Identify which cell holds the provided text, then report its (X, Y) central coordinate. 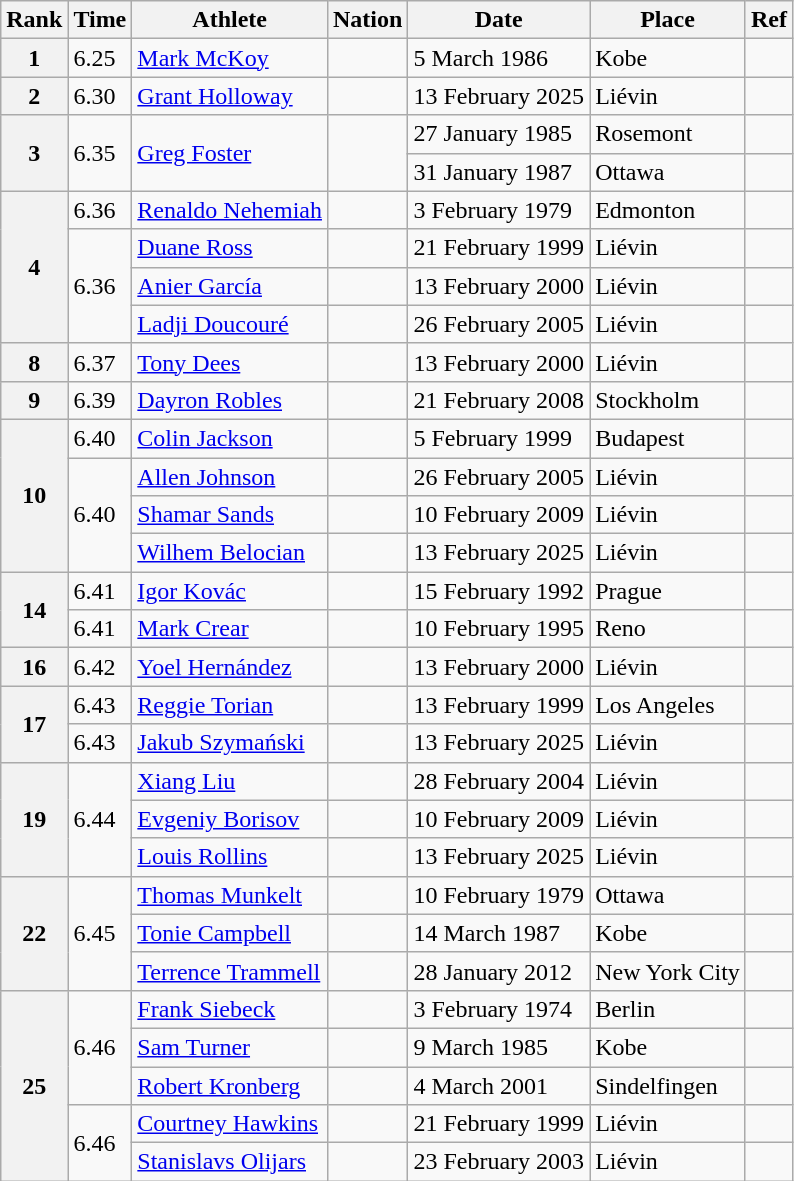
Grant Holloway (230, 96)
Thomas Munkelt (230, 895)
Xiang Liu (230, 781)
Ladji Doucouré (230, 324)
Athlete (230, 20)
Allen Johnson (230, 477)
Stockholm (668, 400)
17 (34, 724)
Time (100, 20)
Terrence Trammell (230, 971)
Courtney Hawkins (230, 1124)
21 February 2008 (499, 400)
1 (34, 58)
Los Angeles (668, 705)
Tonie Campbell (230, 933)
15 February 1992 (499, 591)
23 February 2003 (499, 1162)
6.25 (100, 58)
Frank Siebeck (230, 1009)
Nation (367, 20)
Dayron Robles (230, 400)
Ref (768, 20)
28 January 2012 (499, 971)
Prague (668, 591)
Mark McKoy (230, 58)
6.35 (100, 153)
6.39 (100, 400)
8 (34, 362)
14 (34, 610)
Tony Dees (230, 362)
13 February 1999 (499, 705)
19 (34, 819)
22 (34, 933)
Edmonton (668, 210)
Colin Jackson (230, 438)
Reggie Torian (230, 705)
10 February 1979 (499, 895)
6.30 (100, 96)
Shamar Sands (230, 515)
Louis Rollins (230, 857)
Evgeniy Borisov (230, 819)
Reno (668, 629)
Date (499, 20)
6.37 (100, 362)
31 January 1987 (499, 172)
6.44 (100, 819)
6.45 (100, 933)
Sindelfingen (668, 1085)
14 March 1987 (499, 933)
Anier García (230, 286)
27 January 1985 (499, 134)
Wilhem Belocian (230, 553)
Berlin (668, 1009)
Place (668, 20)
6.42 (100, 667)
Renaldo Nehemiah (230, 210)
4 (34, 267)
3 February 1979 (499, 210)
10 February 1995 (499, 629)
4 March 2001 (499, 1085)
Budapest (668, 438)
Stanislavs Olijars (230, 1162)
3 (34, 153)
Rosemont (668, 134)
2 (34, 96)
3 February 1974 (499, 1009)
Greg Foster (230, 153)
10 (34, 495)
5 February 1999 (499, 438)
9 (34, 400)
Sam Turner (230, 1047)
Robert Kronberg (230, 1085)
5 March 1986 (499, 58)
28 February 2004 (499, 781)
25 (34, 1085)
Duane Ross (230, 248)
16 (34, 667)
New York City (668, 971)
Igor Kovác (230, 591)
Yoel Hernández (230, 667)
9 March 1985 (499, 1047)
Jakub Szymański (230, 743)
Rank (34, 20)
Mark Crear (230, 629)
